Locate the cell with the specified text and output its [x, y] center coordinate. 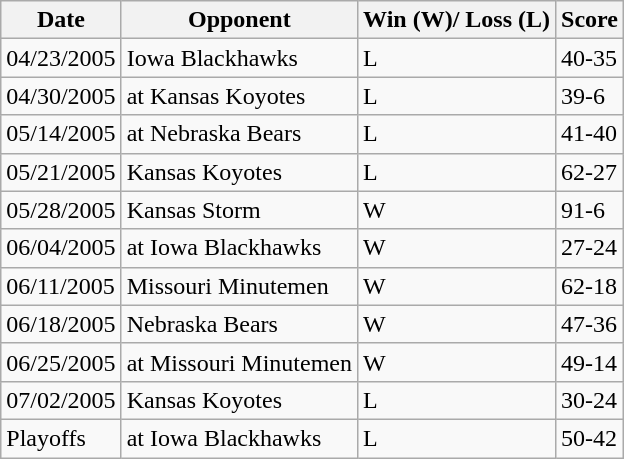
05/14/2005 [61, 134]
47-36 [590, 324]
Iowa Blackhawks [239, 58]
40-35 [590, 58]
Opponent [239, 20]
Playoffs [61, 438]
Nebraska Bears [239, 324]
04/23/2005 [61, 58]
50-42 [590, 438]
06/18/2005 [61, 324]
06/11/2005 [61, 286]
41-40 [590, 134]
07/02/2005 [61, 400]
06/25/2005 [61, 362]
49-14 [590, 362]
Date [61, 20]
at Kansas Koyotes [239, 96]
62-27 [590, 172]
Score [590, 20]
at Missouri Minutemen [239, 362]
62-18 [590, 286]
05/21/2005 [61, 172]
91-6 [590, 210]
27-24 [590, 248]
30-24 [590, 400]
at Nebraska Bears [239, 134]
05/28/2005 [61, 210]
Win (W)/ Loss (L) [457, 20]
39-6 [590, 96]
06/04/2005 [61, 248]
Kansas Storm [239, 210]
04/30/2005 [61, 96]
Missouri Minutemen [239, 286]
